Output the [x, y] coordinate of the center of the cell containing the given text.  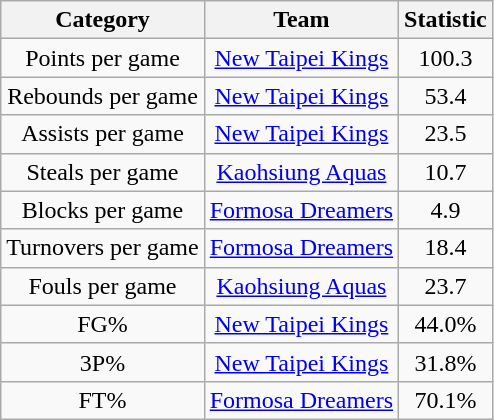
Assists per game [102, 134]
31.8% [446, 362]
Team [301, 20]
18.4 [446, 248]
Blocks per game [102, 210]
Steals per game [102, 172]
44.0% [446, 324]
Fouls per game [102, 286]
70.1% [446, 400]
53.4 [446, 96]
23.7 [446, 286]
10.7 [446, 172]
Turnovers per game [102, 248]
FT% [102, 400]
3P% [102, 362]
100.3 [446, 58]
23.5 [446, 134]
Rebounds per game [102, 96]
4.9 [446, 210]
Statistic [446, 20]
Category [102, 20]
FG% [102, 324]
Points per game [102, 58]
